Provide the [x, y] coordinate of the cell's center where the given text is located.  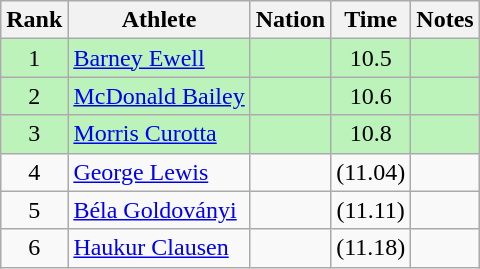
(11.04) [371, 172]
Rank [34, 20]
6 [34, 248]
2 [34, 96]
(11.11) [371, 210]
10.8 [371, 134]
3 [34, 134]
Barney Ewell [159, 58]
5 [34, 210]
Béla Goldoványi [159, 210]
George Lewis [159, 172]
10.5 [371, 58]
Haukur Clausen [159, 248]
Morris Curotta [159, 134]
4 [34, 172]
McDonald Bailey [159, 96]
1 [34, 58]
10.6 [371, 96]
Athlete [159, 20]
Time [371, 20]
(11.18) [371, 248]
Notes [445, 20]
Nation [290, 20]
